Find where the given text appears and provide that cell's center as (X, Y) coordinate. 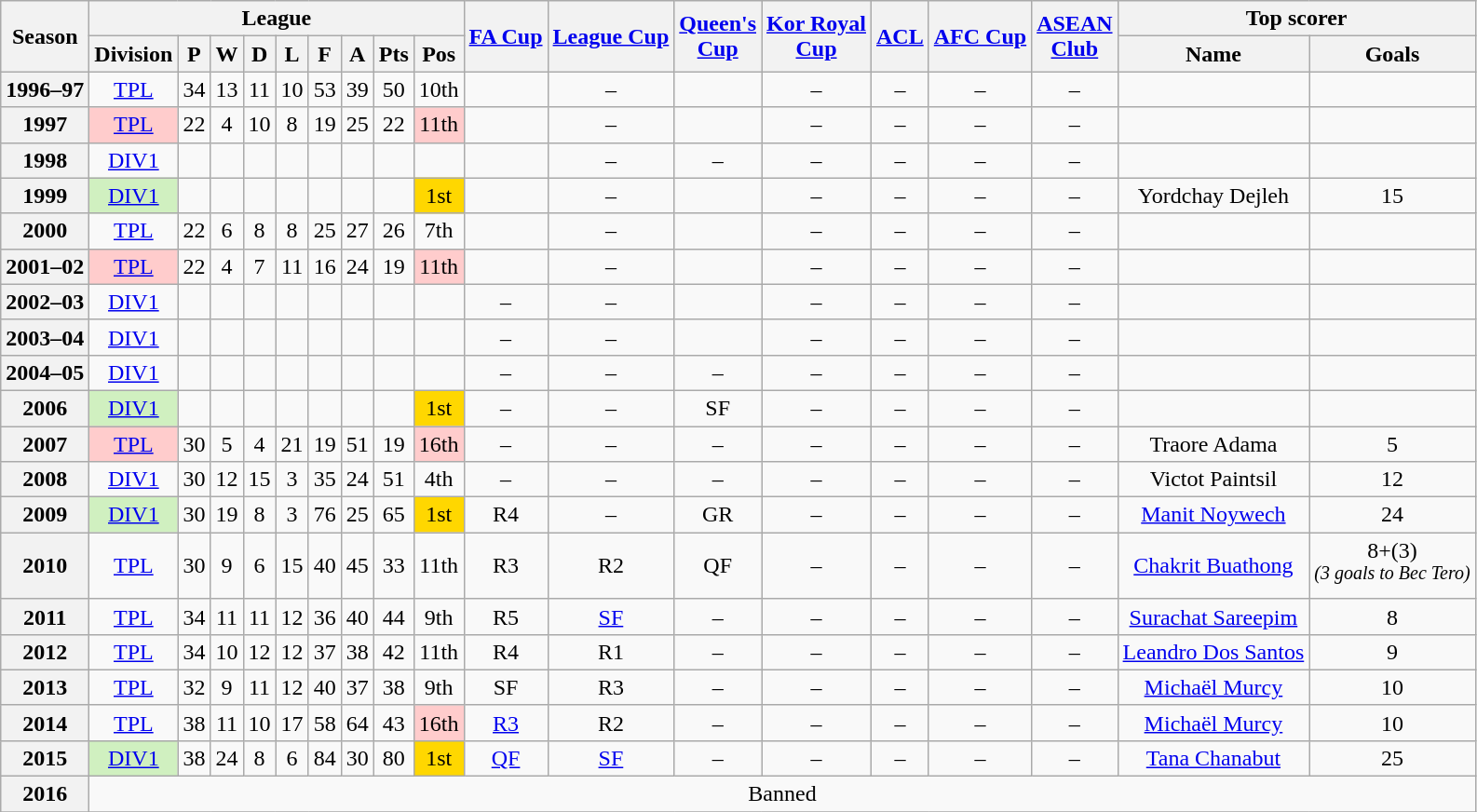
2002–03 (45, 302)
44 (393, 616)
16 (324, 266)
AFC Cup (980, 36)
42 (393, 652)
58 (324, 723)
Goals (1392, 54)
Queen'sCup (718, 36)
2001–02 (45, 266)
2013 (45, 687)
D (259, 54)
Division (134, 54)
2012 (45, 652)
ACL (901, 36)
ASEANClub (1075, 36)
4th (439, 480)
1997 (45, 125)
8+(3) (3 goals to Bec Tero) (1392, 566)
76 (324, 515)
Chakrit Buathong (1213, 566)
A (358, 54)
Leandro Dos Santos (1213, 652)
L (292, 54)
2010 (45, 566)
7th (439, 231)
33 (393, 566)
80 (393, 758)
2006 (45, 408)
1998 (45, 160)
Victot Paintsil (1213, 480)
50 (393, 89)
Banned (782, 794)
Manit Noywech (1213, 515)
2011 (45, 616)
R5 (506, 616)
39 (358, 89)
84 (324, 758)
FA Cup (506, 36)
Traore Adama (1213, 444)
21 (292, 444)
Top scorer (1296, 19)
Pts (393, 54)
26 (393, 231)
13 (227, 89)
2008 (45, 480)
R1 (611, 652)
32 (194, 687)
Yordchay Dejleh (1213, 196)
2003–04 (45, 337)
League Cup (611, 36)
36 (324, 616)
Pos (439, 54)
Kor RoyalCup (817, 36)
GR (718, 515)
League (277, 19)
Surachat Sareepim (1213, 616)
7 (259, 266)
35 (324, 480)
2004–05 (45, 372)
1999 (45, 196)
2009 (45, 515)
1996–97 (45, 89)
W (227, 54)
53 (324, 89)
2000 (45, 231)
Season (45, 36)
45 (358, 566)
43 (393, 723)
2016 (45, 794)
2007 (45, 444)
2014 (45, 723)
65 (393, 515)
Tana Chanabut (1213, 758)
F (324, 54)
P (194, 54)
2015 (45, 758)
64 (358, 723)
27 (358, 231)
Name (1213, 54)
10th (439, 89)
17 (292, 723)
